Find where the given text appears and provide that cell's center as [x, y] coordinate. 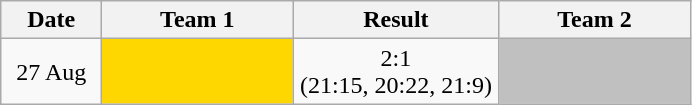
Date [52, 20]
2:1 (21:15, 20:22, 21:9) [396, 72]
Team 1 [198, 20]
27 Aug [52, 72]
Result [396, 20]
Team 2 [594, 20]
